Find where the given text appears and provide that cell's center as (X, Y) coordinate. 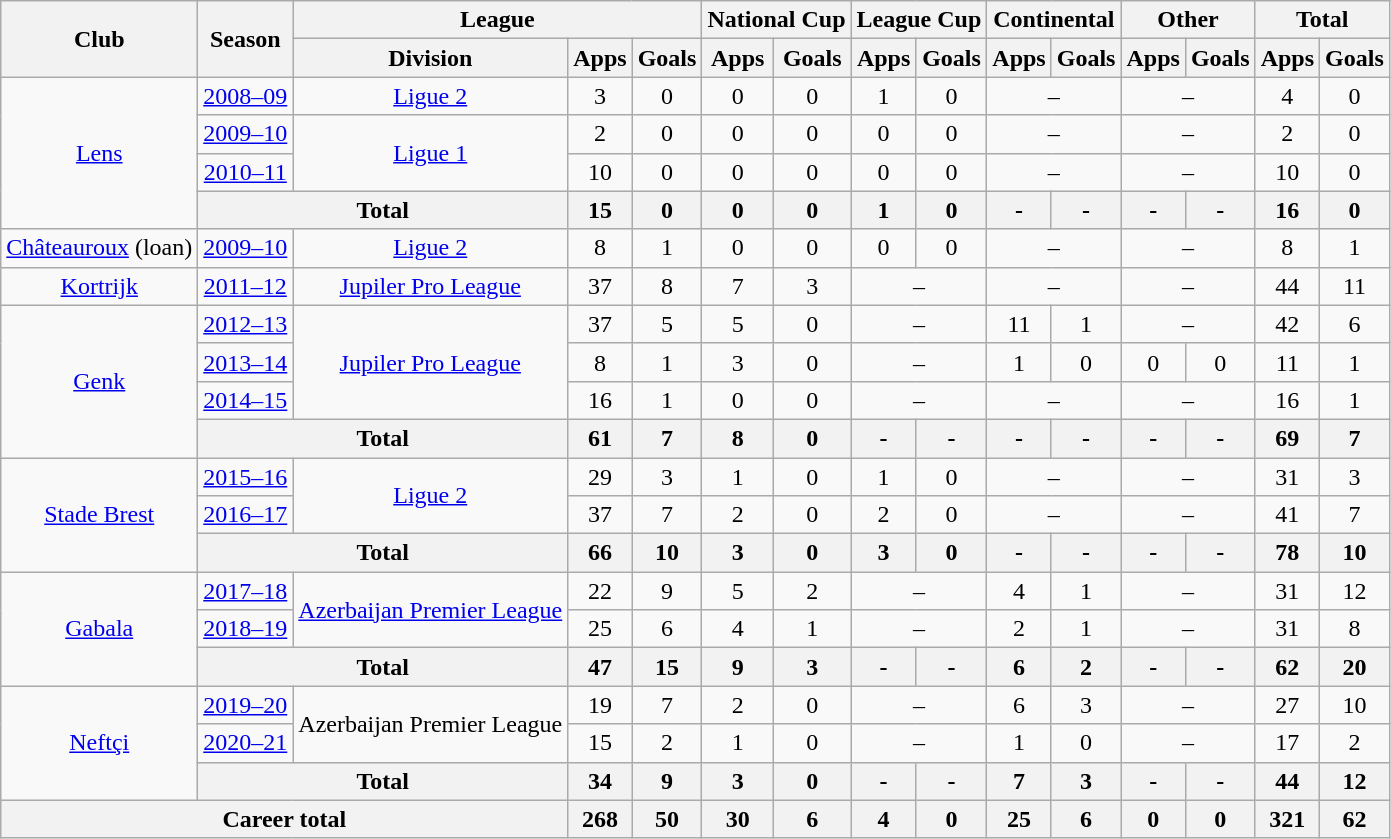
2010–11 (246, 172)
National Cup (776, 20)
2008–09 (246, 96)
66 (600, 553)
61 (600, 438)
2018–19 (246, 629)
69 (1287, 438)
2012–13 (246, 324)
Lens (100, 153)
2016–17 (246, 515)
2017–18 (246, 591)
2013–14 (246, 362)
League Cup (919, 20)
2014–15 (246, 400)
Gabala (100, 629)
Genk (100, 381)
27 (1287, 705)
19 (600, 705)
321 (1287, 819)
41 (1287, 515)
29 (600, 477)
Club (100, 39)
78 (1287, 553)
Ligue 1 (430, 153)
Continental (1054, 20)
Career total (284, 819)
22 (600, 591)
Kortrijk (100, 286)
34 (600, 781)
Châteauroux (loan) (100, 248)
42 (1287, 324)
Neftçi (100, 743)
2011–12 (246, 286)
30 (738, 819)
20 (1355, 667)
Stade Brest (100, 515)
17 (1287, 743)
2019–20 (246, 705)
2015–16 (246, 477)
Division (430, 58)
2020–21 (246, 743)
268 (600, 819)
Season (246, 39)
50 (667, 819)
Other (1188, 20)
League (498, 20)
47 (600, 667)
